Scan for the cell matching the given text and deliver its [X, Y] coordinate at center. 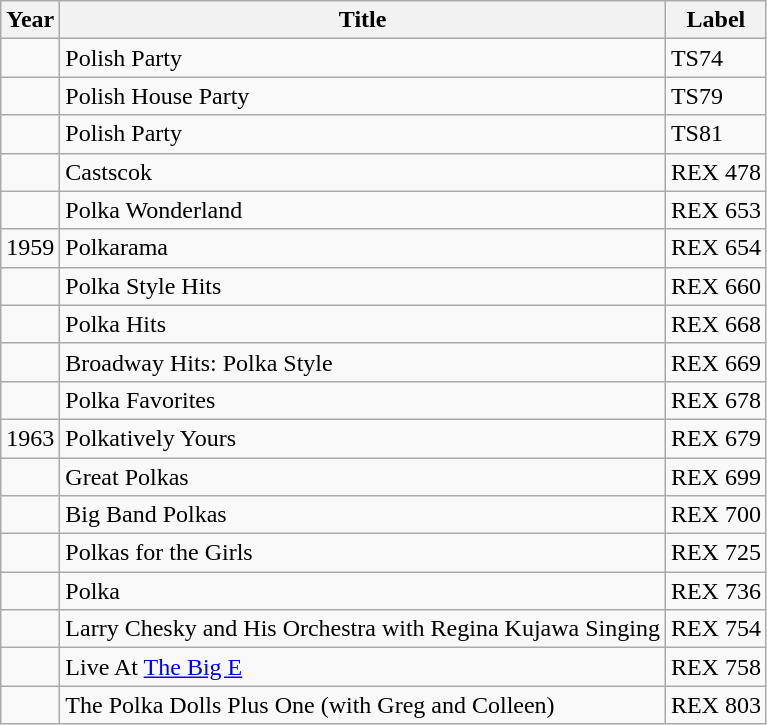
Castscok [363, 172]
The Polka Dolls Plus One (with Greg and Colleen) [363, 705]
Polkarama [363, 248]
Polkas for the Girls [363, 553]
Broadway Hits: Polka Style [363, 362]
Polka [363, 591]
Polish House Party [363, 96]
Polkatively Yours [363, 438]
REX 679 [716, 438]
Larry Chesky and His Orchestra with Regina Kujawa Singing [363, 629]
Big Band Polkas [363, 515]
Polka Favorites [363, 400]
REX 660 [716, 286]
Polka Hits [363, 324]
TS79 [716, 96]
REX 725 [716, 553]
REX 668 [716, 324]
REX 699 [716, 477]
Live At The Big E [363, 667]
TS81 [716, 134]
1959 [30, 248]
Label [716, 20]
REX 736 [716, 591]
REX 653 [716, 210]
Polka Wonderland [363, 210]
Year [30, 20]
REX 669 [716, 362]
1963 [30, 438]
REX 678 [716, 400]
REX 478 [716, 172]
TS74 [716, 58]
REX 758 [716, 667]
Title [363, 20]
Polka Style Hits [363, 286]
Great Polkas [363, 477]
REX 654 [716, 248]
REX 754 [716, 629]
REX 803 [716, 705]
REX 700 [716, 515]
